For the text-containing cell, return its midpoint in [x, y] coordinate format. 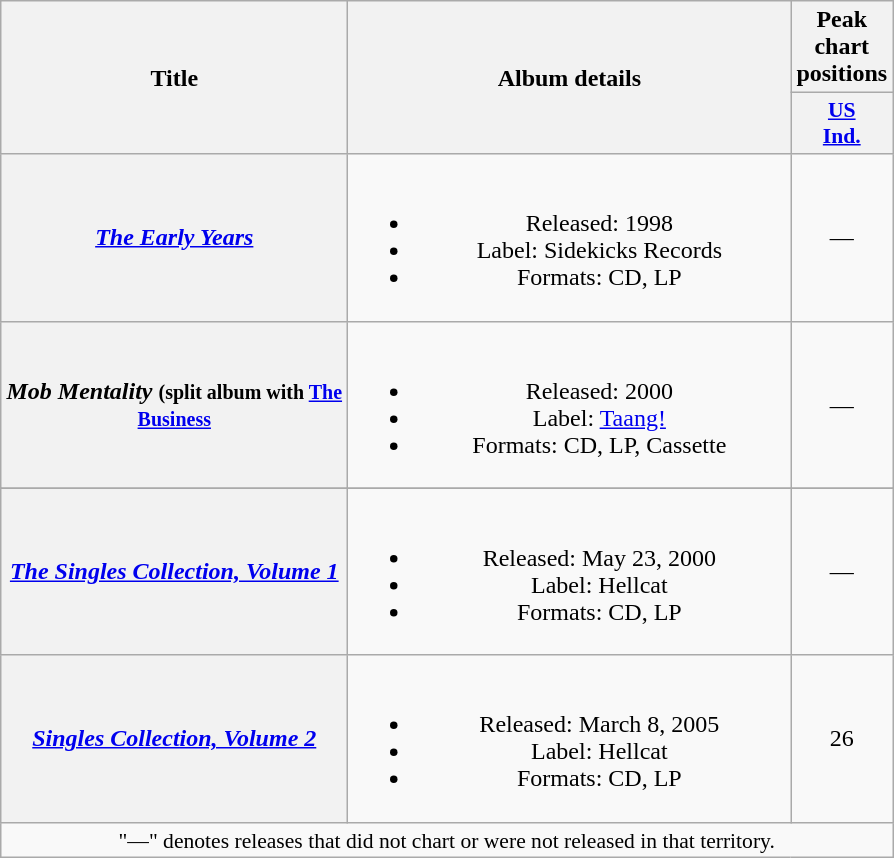
Album details [570, 78]
Mob Mentality (split album with The Business [174, 404]
"—" denotes releases that did not chart or were not released in that territory. [447, 840]
Released: March 8, 2005Label: HellcatFormats: CD, LP [570, 738]
The Early Years [174, 238]
Released: May 23, 2000Label: HellcatFormats: CD, LP [570, 572]
26 [842, 738]
Peak chart positions [842, 47]
Title [174, 78]
The Singles Collection, Volume 1 [174, 572]
USInd. [842, 124]
Released: 2000Label: Taang!Formats: CD, LP, Cassette [570, 404]
Released: 1998Label: Sidekicks RecordsFormats: CD, LP [570, 238]
Singles Collection, Volume 2 [174, 738]
